Determine the [x, y] coordinate at the center of the cell enclosing the given text.  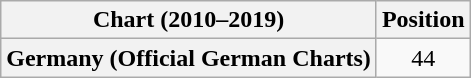
Germany (Official German Charts) [189, 58]
Position [423, 20]
Chart (2010–2019) [189, 20]
44 [423, 58]
